Detect which cell encompasses the target text, then output its (X, Y) center coordinate. 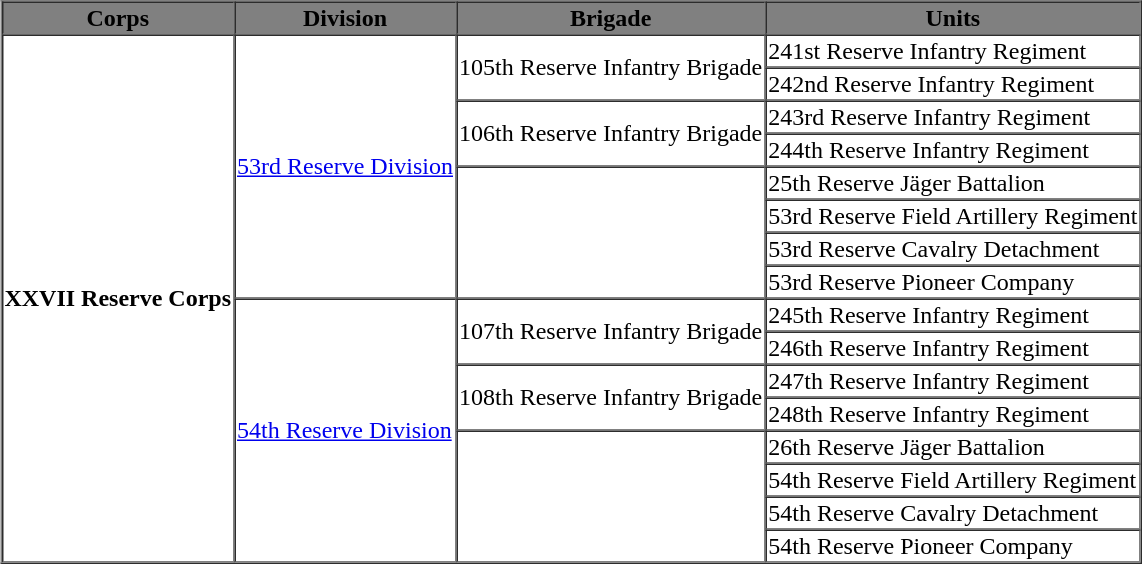
54th Reserve Cavalry Detachment (952, 512)
Corps (118, 18)
247th Reserve Infantry Regiment (952, 380)
54th Reserve Pioneer Company (952, 546)
245th Reserve Infantry Regiment (952, 314)
Division (345, 18)
53rd Reserve Field Artillery Regiment (952, 216)
Brigade (610, 18)
53rd Reserve Cavalry Detachment (952, 248)
XXVII Reserve Corps (118, 298)
246th Reserve Infantry Regiment (952, 348)
54th Reserve Division (345, 430)
53rd Reserve Division (345, 166)
241st Reserve Infantry Regiment (952, 50)
25th Reserve Jäger Battalion (952, 182)
107th Reserve Infantry Brigade (610, 331)
54th Reserve Field Artillery Regiment (952, 480)
244th Reserve Infantry Regiment (952, 150)
53rd Reserve Pioneer Company (952, 282)
242nd Reserve Infantry Regiment (952, 84)
106th Reserve Infantry Brigade (610, 133)
105th Reserve Infantry Brigade (610, 67)
Units (952, 18)
243rd Reserve Infantry Regiment (952, 116)
26th Reserve Jäger Battalion (952, 446)
248th Reserve Infantry Regiment (952, 414)
108th Reserve Infantry Brigade (610, 397)
